Identify which cell holds the provided text, then report its (X, Y) central coordinate. 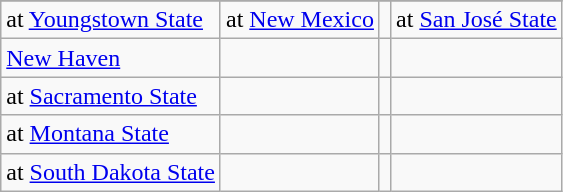
at Sacramento State (111, 96)
New Haven (111, 58)
at South Dakota State (111, 172)
at Youngstown State (111, 20)
at New Mexico (300, 20)
at San José State (477, 20)
at Montana State (111, 134)
